Extract the [x, y] coordinate from the center of the cell holding the provided text.  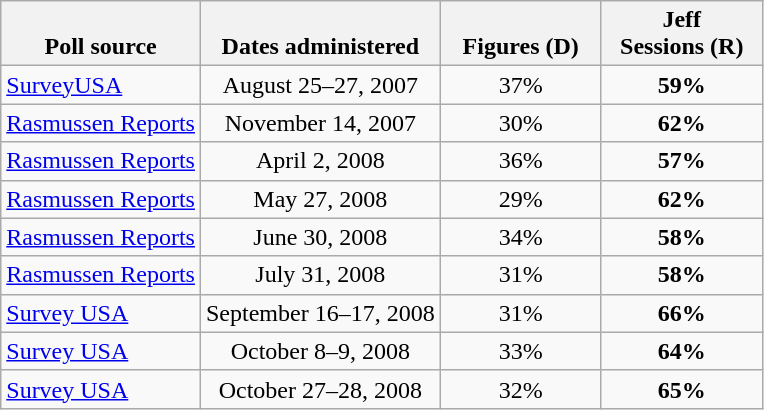
34% [520, 237]
30% [520, 123]
37% [520, 85]
SurveyUSA [101, 85]
59% [682, 85]
September 16–17, 2008 [320, 313]
Dates administered [320, 34]
36% [520, 161]
33% [520, 351]
October 8–9, 2008 [320, 351]
32% [520, 389]
66% [682, 313]
JeffSessions (R) [682, 34]
April 2, 2008 [320, 161]
November 14, 2007 [320, 123]
October 27–28, 2008 [320, 389]
August 25–27, 2007 [320, 85]
65% [682, 389]
57% [682, 161]
May 27, 2008 [320, 199]
June 30, 2008 [320, 237]
64% [682, 351]
Poll source [101, 34]
July 31, 2008 [320, 275]
Figures (D) [520, 34]
29% [520, 199]
